Find where the given text appears and provide that cell's center as [X, Y] coordinate. 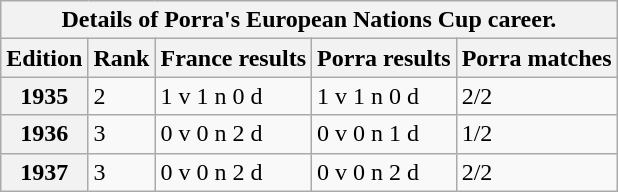
Details of Porra's European Nations Cup career. [309, 20]
1936 [44, 134]
Edition [44, 58]
1937 [44, 172]
Porra results [384, 58]
1/2 [536, 134]
2 [122, 96]
France results [234, 58]
Rank [122, 58]
0 v 0 n 1 d [384, 134]
1935 [44, 96]
Porra matches [536, 58]
